Find where the given text appears and provide that cell's center as (x, y) coordinate. 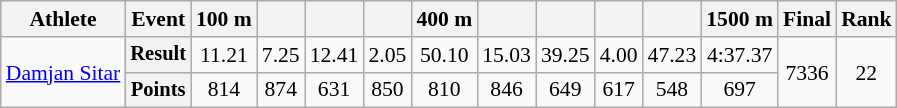
850 (387, 90)
15.03 (506, 55)
22 (866, 72)
Result (158, 55)
4:37.37 (740, 55)
Athlete (64, 19)
11.21 (224, 55)
810 (444, 90)
2.05 (387, 55)
846 (506, 90)
697 (740, 90)
47.23 (672, 55)
Rank (866, 19)
874 (281, 90)
39.25 (566, 55)
12.41 (334, 55)
7.25 (281, 55)
617 (619, 90)
Final (807, 19)
649 (566, 90)
400 m (444, 19)
50.10 (444, 55)
631 (334, 90)
548 (672, 90)
Points (158, 90)
Event (158, 19)
7336 (807, 72)
100 m (224, 19)
4.00 (619, 55)
Damjan Sitar (64, 72)
814 (224, 90)
1500 m (740, 19)
